From the cell containing the given text, extract its center point as [x, y] coordinate. 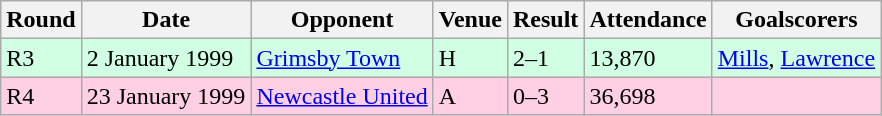
2–1 [545, 58]
R3 [41, 58]
0–3 [545, 96]
23 January 1999 [166, 96]
Newcastle United [342, 96]
Opponent [342, 20]
Attendance [648, 20]
Result [545, 20]
Date [166, 20]
36,698 [648, 96]
Venue [470, 20]
A [470, 96]
R4 [41, 96]
H [470, 58]
13,870 [648, 58]
Grimsby Town [342, 58]
Round [41, 20]
2 January 1999 [166, 58]
Mills, Lawrence [796, 58]
Goalscorers [796, 20]
